Detect which cell encompasses the target text, then output its [X, Y] center coordinate. 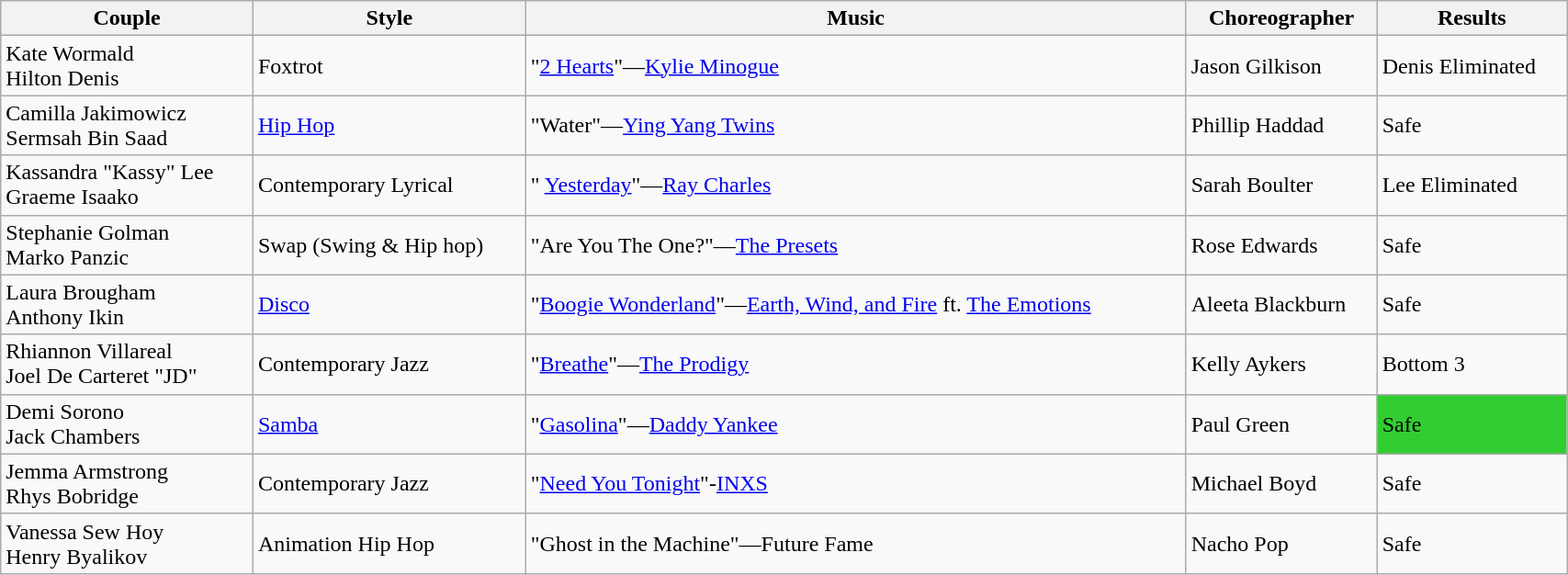
Swap (Swing & Hip hop) [389, 244]
"2 Hearts"—Kylie Minogue [856, 66]
Denis Eliminated [1472, 66]
Vanessa Sew Hoy Henry Byalikov [127, 544]
"Gasolina"—Daddy Yankee [856, 424]
Lee Eliminated [1472, 186]
Results [1472, 18]
Animation Hip Hop [389, 544]
Nacho Pop [1281, 544]
Sarah Boulter [1281, 186]
Kassandra "Kassy" Lee Graeme Isaako [127, 186]
Disco [389, 305]
Aleeta Blackburn [1281, 305]
"Are You The One?"—The Presets [856, 244]
Couple [127, 18]
Kate Wormald Hilton Denis [127, 66]
Jason Gilkison [1281, 66]
Foxtrot [389, 66]
Stephanie Golman Marko Panzic [127, 244]
Paul Green [1281, 424]
Samba [389, 424]
Rose Edwards [1281, 244]
Music [856, 18]
Michael Boyd [1281, 483]
Laura Brougham Anthony Ikin [127, 305]
"Water"—Ying Yang Twins [856, 125]
" Yesterday"—Ray Charles [856, 186]
Camilla Jakimowicz Sermsah Bin Saad [127, 125]
"Boogie Wonderland"—Earth, Wind, and Fire ft. The Emotions [856, 305]
"Need You Tonight"-INXS [856, 483]
Rhiannon Villareal Joel De Carteret "JD" [127, 364]
Style [389, 18]
Hip Hop [389, 125]
"Ghost in the Machine"—Future Fame [856, 544]
Contemporary Lyrical [389, 186]
Bottom 3 [1472, 364]
Jemma Armstrong Rhys Bobridge [127, 483]
Phillip Haddad [1281, 125]
Kelly Aykers [1281, 364]
Choreographer [1281, 18]
"Breathe"—The Prodigy [856, 364]
Demi Sorono Jack Chambers [127, 424]
